Provide the (X, Y) coordinate of the cell's center where the given text is located.  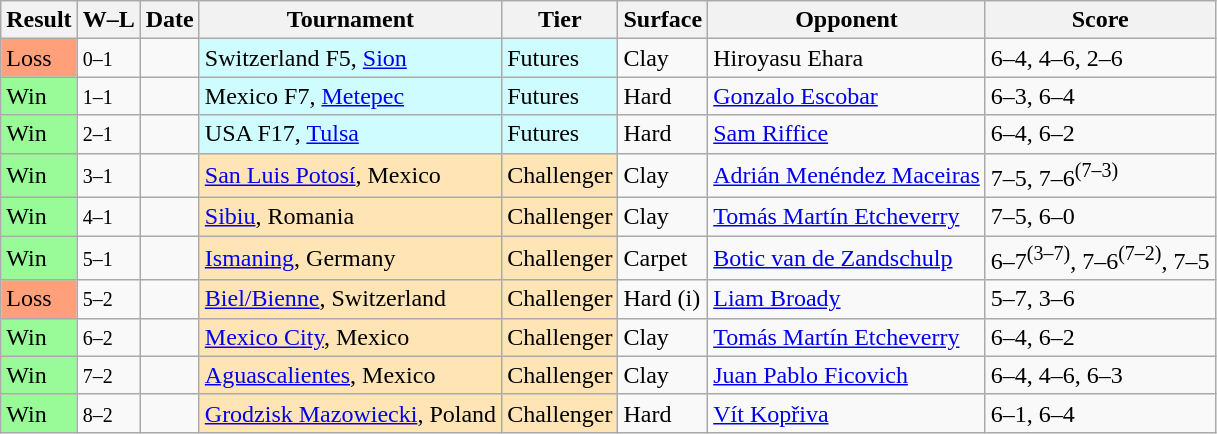
Hiroyasu Ehara (847, 58)
6–2 (108, 337)
5–7, 3–6 (1100, 299)
Adrián Menéndez Maceiras (847, 176)
7–2 (108, 375)
5–1 (108, 258)
San Luis Potosí, Mexico (350, 176)
Score (1100, 20)
USA F17, Tulsa (350, 134)
5–2 (108, 299)
Vít Kopřiva (847, 413)
Carpet (663, 258)
Aguascalientes, Mexico (350, 375)
Tier (560, 20)
Ismaning, Germany (350, 258)
Surface (663, 20)
Juan Pablo Ficovich (847, 375)
Sibiu, Romania (350, 217)
6–3, 6–4 (1100, 96)
6–4, 4–6, 2–6 (1100, 58)
4–1 (108, 217)
6–4, 4–6, 6–3 (1100, 375)
W–L (108, 20)
8–2 (108, 413)
6–7(3–7), 7–6(7–2), 7–5 (1100, 258)
1–1 (108, 96)
2–1 (108, 134)
Hard (i) (663, 299)
7–5, 6–0 (1100, 217)
Result (39, 20)
Date (170, 20)
Opponent (847, 20)
Grodzisk Mazowiecki, Poland (350, 413)
Mexico City, Mexico (350, 337)
Botic van de Zandschulp (847, 258)
Biel/Bienne, Switzerland (350, 299)
7–5, 7–6(7–3) (1100, 176)
Switzerland F5, Sion (350, 58)
Sam Riffice (847, 134)
Tournament (350, 20)
Gonzalo Escobar (847, 96)
6–1, 6–4 (1100, 413)
0–1 (108, 58)
Mexico F7, Metepec (350, 96)
3–1 (108, 176)
Liam Broady (847, 299)
